Scan for the cell matching the given text and deliver its (X, Y) coordinate at center. 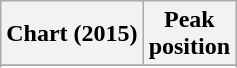
Chart (2015) (72, 34)
Peak position (189, 34)
